Provide the [x, y] coordinate of the cell's center where the given text is located.  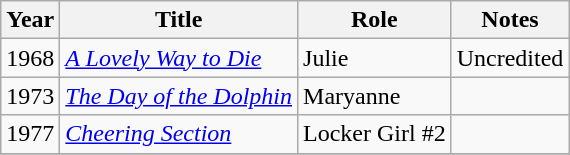
1968 [30, 58]
The Day of the Dolphin [179, 96]
Year [30, 20]
Locker Girl #2 [375, 134]
Julie [375, 58]
Notes [510, 20]
Maryanne [375, 96]
Uncredited [510, 58]
A Lovely Way to Die [179, 58]
Title [179, 20]
1973 [30, 96]
Cheering Section [179, 134]
Role [375, 20]
1977 [30, 134]
